Determine the (x, y) coordinate at the center of the cell enclosing the given text.  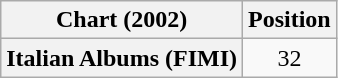
32 (290, 58)
Position (290, 20)
Italian Albums (FIMI) (122, 58)
Chart (2002) (122, 20)
